Scan for the cell matching the given text and deliver its [X, Y] coordinate at center. 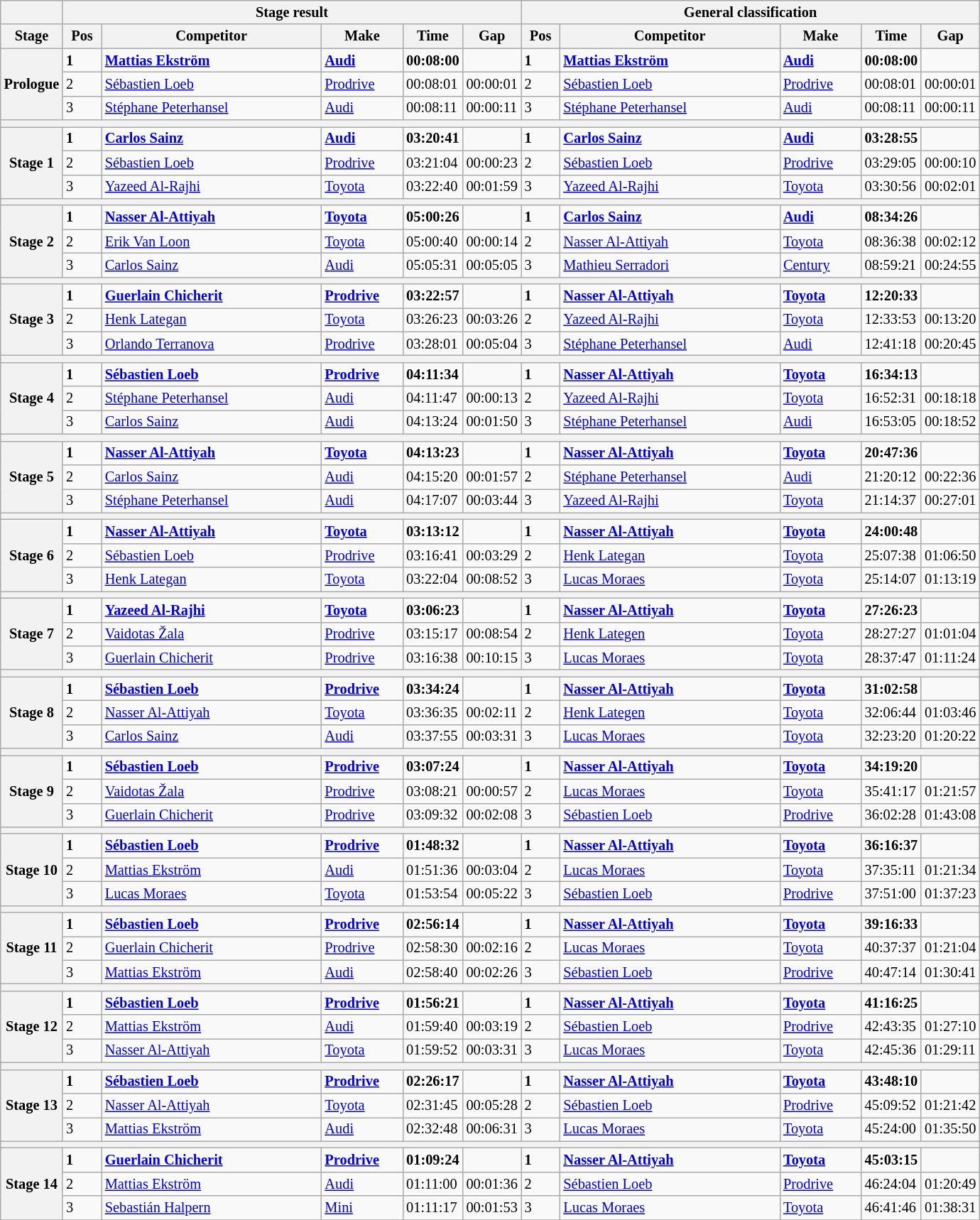
00:03:04 [492, 870]
00:03:19 [492, 1027]
03:16:38 [432, 658]
00:01:36 [492, 1184]
00:18:52 [950, 422]
Stage 2 [31, 241]
16:52:31 [891, 398]
Stage 3 [31, 320]
39:16:33 [891, 925]
01:37:23 [950, 893]
40:37:37 [891, 948]
12:33:53 [891, 320]
03:07:24 [432, 767]
03:28:55 [891, 138]
00:20:45 [950, 344]
21:20:12 [891, 476]
01:59:52 [432, 1050]
01:38:31 [950, 1208]
43:48:10 [891, 1082]
00:24:55 [950, 265]
08:34:26 [891, 217]
00:08:52 [492, 579]
01:01:04 [950, 634]
03:22:57 [432, 296]
00:10:15 [492, 658]
01:29:11 [950, 1050]
28:27:27 [891, 634]
03:06:23 [432, 610]
32:23:20 [891, 736]
03:22:04 [432, 579]
01:06:50 [950, 555]
01:59:40 [432, 1027]
01:11:17 [432, 1208]
03:09:32 [432, 815]
01:21:57 [950, 791]
25:07:38 [891, 555]
Stage [31, 36]
01:51:36 [432, 870]
00:03:44 [492, 501]
00:13:20 [950, 320]
Stage 12 [31, 1027]
03:15:17 [432, 634]
03:16:41 [432, 555]
00:02:08 [492, 815]
Stage 11 [31, 949]
00:02:26 [492, 972]
21:14:37 [891, 501]
01:27:10 [950, 1027]
02:31:45 [432, 1105]
01:48:32 [432, 846]
27:26:23 [891, 610]
20:47:36 [891, 453]
General classification [751, 12]
05:05:31 [432, 265]
Stage 4 [31, 398]
02:58:30 [432, 948]
45:09:52 [891, 1105]
00:00:14 [492, 241]
01:53:54 [432, 893]
00:00:10 [950, 163]
Prologue [31, 84]
01:21:34 [950, 870]
Erik Van Loon [212, 241]
00:27:01 [950, 501]
03:29:05 [891, 163]
02:58:40 [432, 972]
Stage 7 [31, 633]
00:05:04 [492, 344]
00:02:01 [950, 187]
00:06:31 [492, 1129]
01:20:49 [950, 1184]
Stage 9 [31, 791]
Stage 5 [31, 477]
05:00:26 [432, 217]
37:51:00 [891, 893]
35:41:17 [891, 791]
00:00:13 [492, 398]
Stage 8 [31, 713]
00:01:50 [492, 422]
01:21:04 [950, 948]
01:43:08 [950, 815]
Stage 1 [31, 162]
00:08:54 [492, 634]
02:26:17 [432, 1082]
00:01:59 [492, 187]
00:00:57 [492, 791]
01:11:24 [950, 658]
03:37:55 [432, 736]
Stage result [292, 12]
01:56:21 [432, 1003]
00:05:05 [492, 265]
08:59:21 [891, 265]
01:03:46 [950, 712]
08:36:38 [891, 241]
45:24:00 [891, 1129]
04:13:24 [432, 422]
02:56:14 [432, 925]
03:36:35 [432, 712]
Stage 14 [31, 1183]
46:41:46 [891, 1208]
00:03:26 [492, 320]
00:03:29 [492, 555]
04:11:34 [432, 374]
25:14:07 [891, 579]
04:17:07 [432, 501]
45:03:15 [891, 1160]
Orlando Terranova [212, 344]
36:16:37 [891, 846]
01:20:22 [950, 736]
31:02:58 [891, 689]
41:16:25 [891, 1003]
12:20:33 [891, 296]
01:30:41 [950, 972]
Century [821, 265]
42:43:35 [891, 1027]
03:26:23 [432, 320]
04:15:20 [432, 476]
04:11:47 [432, 398]
00:02:11 [492, 712]
03:22:40 [432, 187]
Stage 10 [31, 869]
03:21:04 [432, 163]
03:30:56 [891, 187]
00:00:23 [492, 163]
03:13:12 [432, 531]
42:45:36 [891, 1050]
34:19:20 [891, 767]
Mini [362, 1208]
46:24:04 [891, 1184]
01:21:42 [950, 1105]
12:41:18 [891, 344]
Mathieu Serradori [670, 265]
00:01:53 [492, 1208]
01:09:24 [432, 1160]
24:00:48 [891, 531]
Sebastián Halpern [212, 1208]
00:02:16 [492, 948]
00:22:36 [950, 476]
03:08:21 [432, 791]
02:32:48 [432, 1129]
16:34:13 [891, 374]
Stage 13 [31, 1105]
00:01:57 [492, 476]
01:35:50 [950, 1129]
00:02:12 [950, 241]
37:35:11 [891, 870]
03:20:41 [432, 138]
Stage 6 [31, 555]
03:34:24 [432, 689]
28:37:47 [891, 658]
00:18:18 [950, 398]
05:00:40 [432, 241]
01:11:00 [432, 1184]
40:47:14 [891, 972]
04:13:23 [432, 453]
01:13:19 [950, 579]
00:05:22 [492, 893]
03:28:01 [432, 344]
00:05:28 [492, 1105]
32:06:44 [891, 712]
36:02:28 [891, 815]
16:53:05 [891, 422]
